Return (X, Y) of the center of cell containing provided text 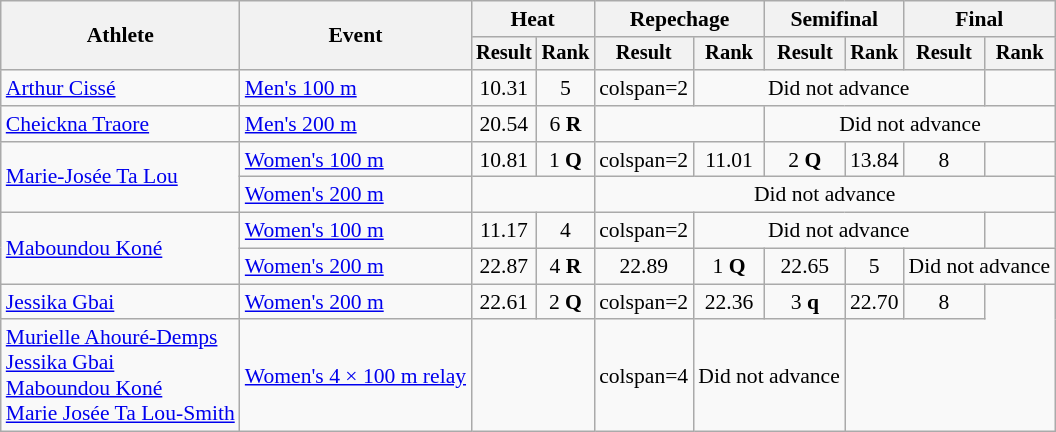
6 R (566, 124)
Maboundou Koné (120, 248)
Semifinal (834, 19)
22.89 (644, 267)
4 R (566, 267)
Cheickna Traore (120, 124)
Repechage (680, 19)
Event (356, 36)
Athlete (120, 36)
3 q (805, 302)
22.70 (874, 302)
22.65 (805, 267)
Men's 100 m (356, 88)
22.61 (504, 302)
Jessika Gbai (120, 302)
10.31 (504, 88)
colspan=4 (644, 376)
Final (980, 19)
Marie-Josée Ta Lou (120, 178)
22.87 (504, 267)
Murielle Ahouré-DempsJessika GbaiMaboundou KonéMarie Josée Ta Lou-Smith (120, 376)
10.81 (504, 160)
11.17 (504, 231)
Women's 4 × 100 m relay (356, 376)
11.01 (729, 160)
Arthur Cissé (120, 88)
13.84 (874, 160)
Heat (532, 19)
22.36 (729, 302)
20.54 (504, 124)
Men's 200 m (356, 124)
4 (566, 231)
